Extract the (x, y) coordinate from the center of the cell holding the provided text.  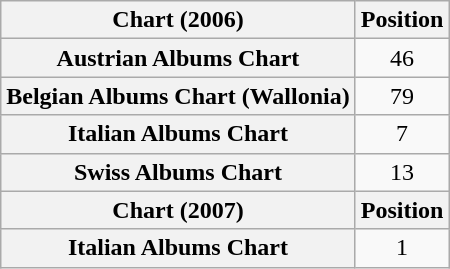
79 (402, 96)
Chart (2006) (178, 20)
1 (402, 248)
46 (402, 58)
Chart (2007) (178, 210)
Swiss Albums Chart (178, 172)
7 (402, 134)
Belgian Albums Chart (Wallonia) (178, 96)
13 (402, 172)
Austrian Albums Chart (178, 58)
